For the text-containing cell, return its midpoint in (X, Y) coordinate format. 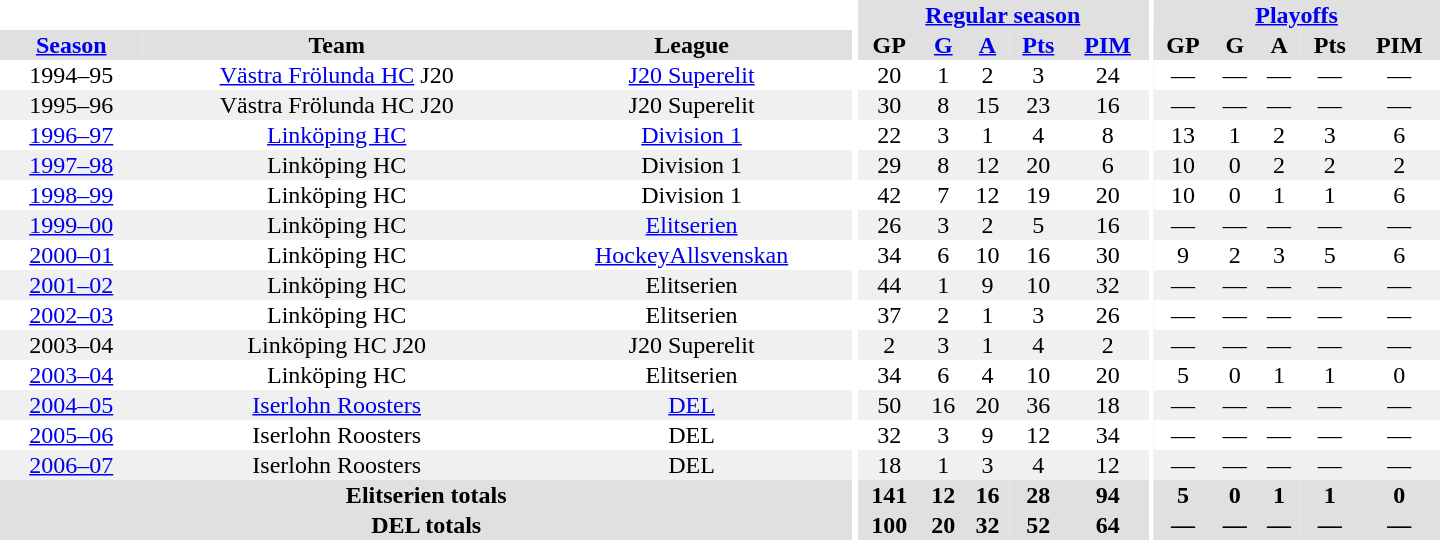
2004–05 (72, 405)
141 (889, 495)
13 (1183, 135)
Team (337, 45)
37 (889, 315)
2001–02 (72, 285)
15 (987, 105)
1996–97 (72, 135)
100 (889, 525)
HockeyAllsvenskan (692, 255)
1994–95 (72, 75)
44 (889, 285)
64 (1108, 525)
24 (1108, 75)
50 (889, 405)
1998–99 (72, 195)
52 (1038, 525)
Elitserien totals (426, 495)
2002–03 (72, 315)
Linköping HC J20 (337, 345)
2000–01 (72, 255)
19 (1038, 195)
1995–96 (72, 105)
42 (889, 195)
1997–98 (72, 165)
2006–07 (72, 465)
94 (1108, 495)
28 (1038, 495)
7 (943, 195)
1999–00 (72, 225)
23 (1038, 105)
DEL totals (426, 525)
Playoffs (1296, 15)
29 (889, 165)
2005–06 (72, 435)
Regular season (1002, 15)
League (692, 45)
22 (889, 135)
36 (1038, 405)
Season (72, 45)
